Return [X, Y] of the center of cell containing provided text 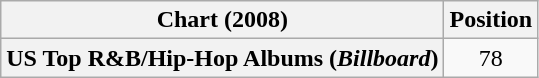
Position [491, 20]
Chart (2008) [222, 20]
78 [491, 58]
US Top R&B/Hip-Hop Albums (Billboard) [222, 58]
